Detect which cell encompasses the target text, then output its (X, Y) center coordinate. 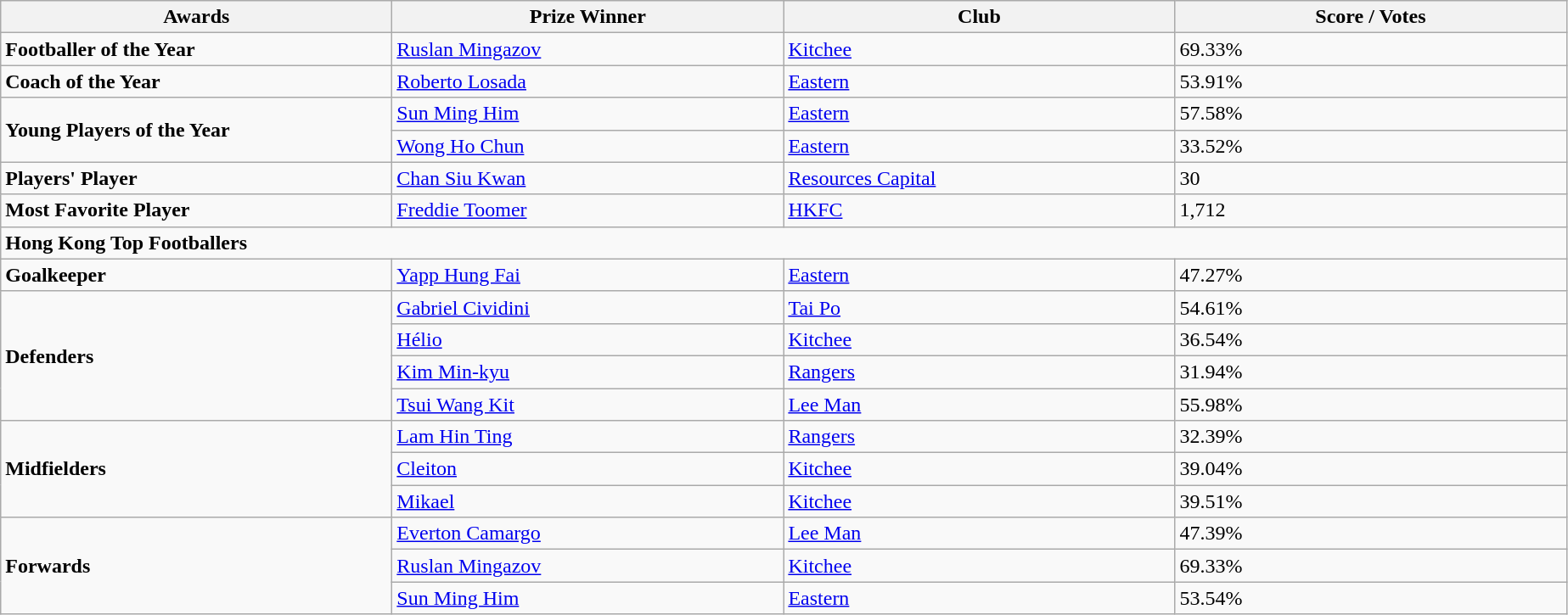
39.04% (1370, 469)
Kim Min-kyu (587, 372)
Mikael (587, 501)
1,712 (1370, 210)
Resources Capital (980, 178)
53.54% (1370, 598)
Forwards (197, 566)
Lam Hin Ting (587, 437)
Everton Camargo (587, 534)
Score / Votes (1370, 17)
33.52% (1370, 146)
Gabriel Cividini (587, 307)
47.39% (1370, 534)
Midfielders (197, 469)
32.39% (1370, 437)
Freddie Toomer (587, 210)
57.58% (1370, 114)
Chan Siu Kwan (587, 178)
Prize Winner (587, 17)
Cleiton (587, 469)
54.61% (1370, 307)
Tai Po (980, 307)
30 (1370, 178)
55.98% (1370, 405)
53.91% (1370, 81)
Footballer of the Year (197, 49)
Wong Ho Chun (587, 146)
Coach of the Year (197, 81)
Hong Kong Top Footballers (784, 243)
HKFC (980, 210)
31.94% (1370, 372)
Hélio (587, 339)
36.54% (1370, 339)
Goalkeeper (197, 275)
Tsui Wang Kit (587, 405)
Yapp Hung Fai (587, 275)
39.51% (1370, 501)
Roberto Losada (587, 81)
Young Players of the Year (197, 130)
Players' Player (197, 178)
47.27% (1370, 275)
Club (980, 17)
Defenders (197, 355)
Awards (197, 17)
Most Favorite Player (197, 210)
